Extract the [x, y] coordinate from the center of the cell holding the provided text.  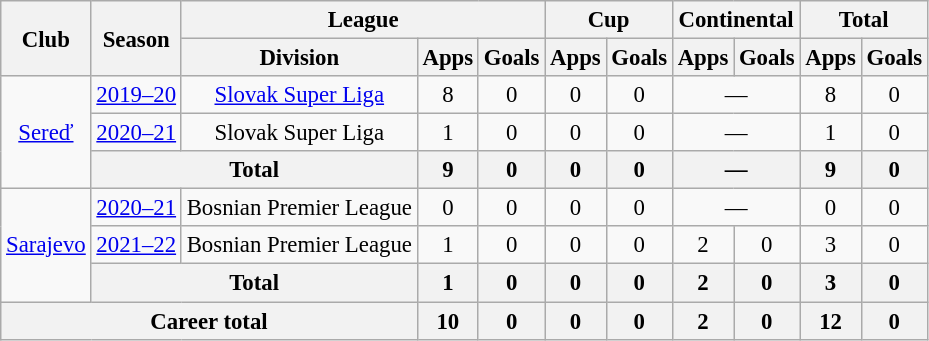
2021–22 [136, 245]
League [362, 20]
2019–20 [136, 95]
Career total [209, 321]
Continental [736, 20]
10 [448, 321]
Sarajevo [46, 246]
Club [46, 38]
Cup [609, 20]
Season [136, 38]
12 [830, 321]
Division [299, 58]
Sereď [46, 132]
